Capture the cell that displays the provided text and extract its [x, y] central coordinate. 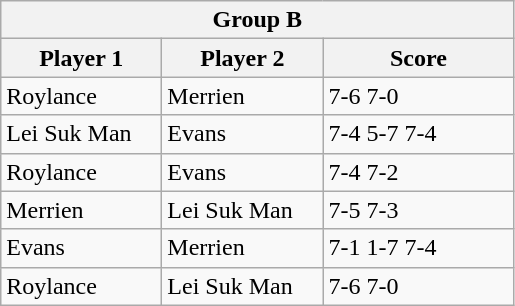
7-4 5-7 7-4 [418, 134]
Player 1 [82, 58]
Score [418, 58]
Player 2 [242, 58]
7-5 7-3 [418, 210]
Group B [258, 20]
7-1 1-7 7-4 [418, 248]
7-4 7-2 [418, 172]
